Extract the [x, y] coordinate from the center of the cell holding the provided text.  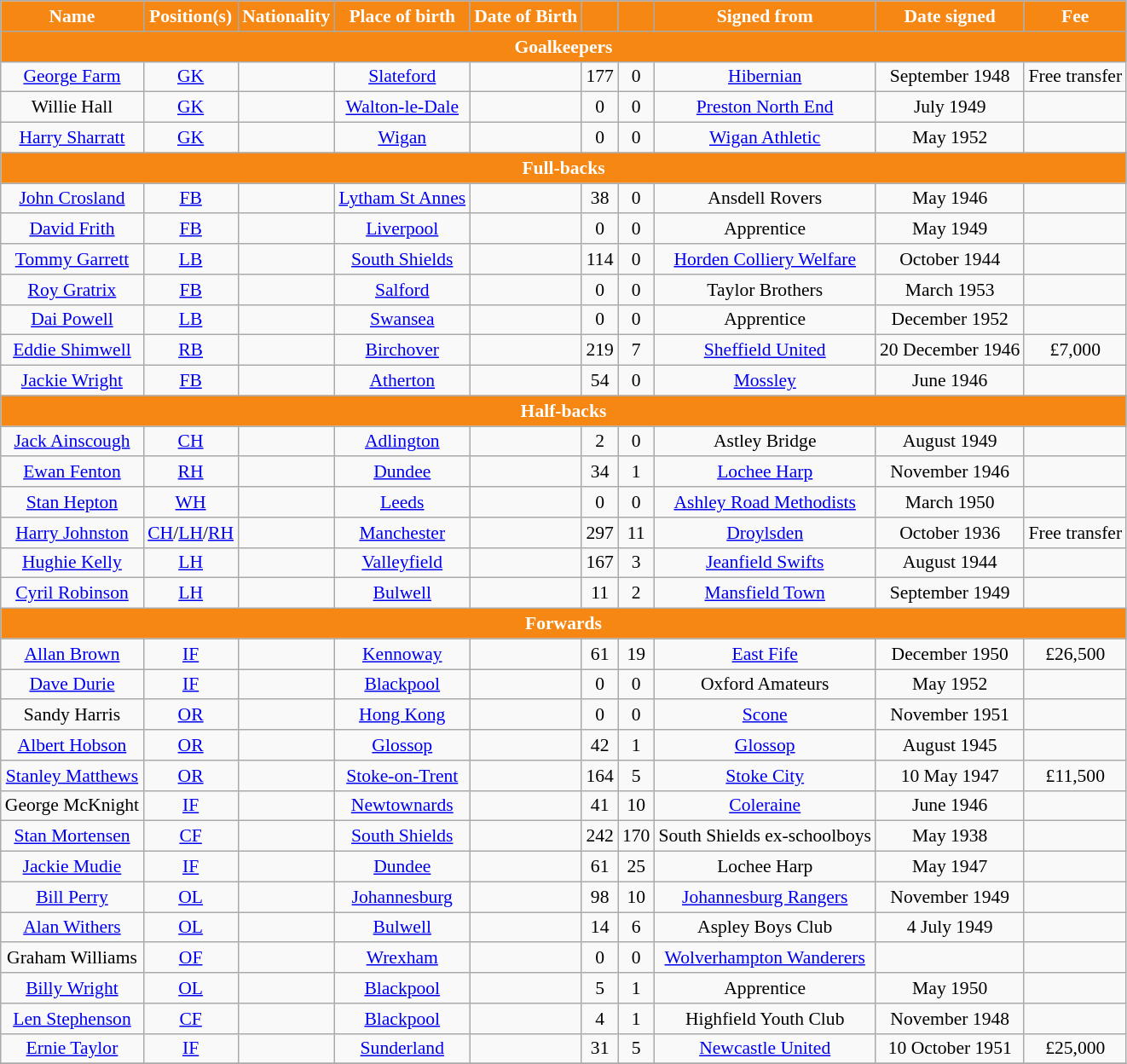
297 [600, 533]
March 1953 [950, 290]
Astley Bridge [765, 442]
38 [600, 199]
Nationality [286, 16]
Horden Colliery Welfare [765, 259]
Lytham St Annes [402, 199]
219 [600, 350]
George McKnight [72, 806]
Salford [402, 290]
114 [600, 259]
10 May 1947 [950, 776]
Roy Gratrix [72, 290]
December 1950 [950, 654]
41 [600, 806]
25 [636, 867]
34 [600, 472]
Swansea [402, 320]
Ernie Taylor [72, 1049]
177 [600, 77]
£11,500 [1075, 776]
Date of Birth [525, 16]
Harry Johnston [72, 533]
£25,000 [1075, 1049]
Willie Hall [72, 107]
Johannesburg [402, 897]
Jeanfield Swifts [765, 563]
Albert Hobson [72, 745]
Name [72, 16]
RB [191, 350]
£7,000 [1075, 350]
£26,500 [1075, 654]
Len Stephenson [72, 1019]
May 1946 [950, 199]
RH [191, 472]
Stoke City [765, 776]
Forwards [563, 624]
6 [636, 928]
Highfield Youth Club [765, 1019]
Dai Powell [72, 320]
CH [191, 442]
Jack Ainscough [72, 442]
242 [600, 836]
Alan Withers [72, 928]
October 1936 [950, 533]
Hong Kong [402, 715]
Wolverhampton Wanderers [765, 958]
Sheffield United [765, 350]
Graham Williams [72, 958]
East Fife [765, 654]
May 1947 [950, 867]
Adlington [402, 442]
Signed from [765, 16]
Wigan Athletic [765, 138]
March 1950 [950, 502]
December 1952 [950, 320]
July 1949 [950, 107]
August 1944 [950, 563]
10 October 1951 [950, 1049]
Dave Durie [72, 685]
Tommy Garrett [72, 259]
August 1945 [950, 745]
Liverpool [402, 229]
42 [600, 745]
August 1949 [950, 442]
Newtownards [402, 806]
Oxford Amateurs [765, 685]
November 1946 [950, 472]
Johannesburg Rangers [765, 897]
Taylor Brothers [765, 290]
20 December 1946 [950, 350]
164 [600, 776]
Stan Hepton [72, 502]
Mossley [765, 381]
Full-backs [563, 168]
Jackie Wright [72, 381]
14 [600, 928]
4 July 1949 [950, 928]
98 [600, 897]
Jackie Mudie [72, 867]
Wrexham [402, 958]
Kennoway [402, 654]
167 [600, 563]
4 [600, 1019]
Mansfield Town [765, 593]
South Shields ex-schoolboys [765, 836]
May 1950 [950, 988]
May 1938 [950, 836]
Droylsden [765, 533]
Stan Mortensen [72, 836]
Atherton [402, 381]
September 1948 [950, 77]
Hibernian [765, 77]
Allan Brown [72, 654]
19 [636, 654]
Valleyfield [402, 563]
Scone [765, 715]
Goalkeepers [563, 47]
WH [191, 502]
November 1949 [950, 897]
Fee [1075, 16]
Coleraine [765, 806]
Sandy Harris [72, 715]
Cyril Robinson [72, 593]
George Farm [72, 77]
7 [636, 350]
Walton-le-Dale [402, 107]
Slateford [402, 77]
November 1948 [950, 1019]
May 1949 [950, 229]
Manchester [402, 533]
3 [636, 563]
Date signed [950, 16]
170 [636, 836]
Newcastle United [765, 1049]
Stoke-on-Trent [402, 776]
November 1951 [950, 715]
Place of birth [402, 16]
David Frith [72, 229]
October 1944 [950, 259]
John Crosland [72, 199]
31 [600, 1049]
Position(s) [191, 16]
Ansdell Rovers [765, 199]
September 1949 [950, 593]
Ewan Fenton [72, 472]
54 [600, 381]
Billy Wright [72, 988]
Hughie Kelly [72, 563]
Eddie Shimwell [72, 350]
Ashley Road Methodists [765, 502]
Bill Perry [72, 897]
Aspley Boys Club [765, 928]
CH/LH/RH [191, 533]
Harry Sharratt [72, 138]
Leeds [402, 502]
OF [191, 958]
Preston North End [765, 107]
Stanley Matthews [72, 776]
Sunderland [402, 1049]
Half-backs [563, 411]
Wigan [402, 138]
Birchover [402, 350]
